For the text-containing cell, return its midpoint in [x, y] coordinate format. 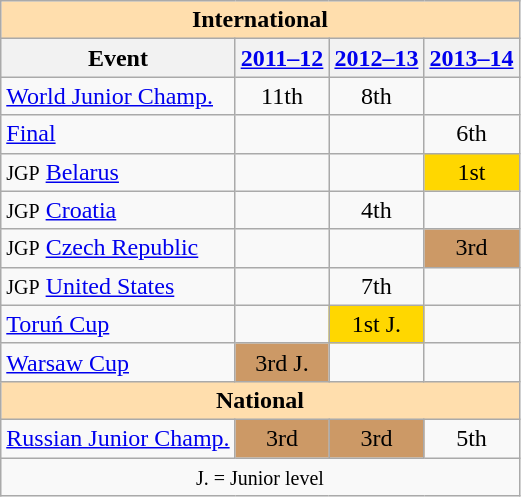
8th [376, 96]
6th [472, 134]
Warsaw Cup [118, 362]
J. = Junior level [260, 477]
National [260, 400]
2013–14 [472, 58]
11th [282, 96]
1st [472, 172]
JGP Czech Republic [118, 248]
JGP Belarus [118, 172]
Final [118, 134]
5th [472, 438]
JGP Croatia [118, 210]
International [260, 20]
3rd J. [282, 362]
2011–12 [282, 58]
4th [376, 210]
Russian Junior Champ. [118, 438]
Toruń Cup [118, 324]
7th [376, 286]
World Junior Champ. [118, 96]
2012–13 [376, 58]
1st J. [376, 324]
Event [118, 58]
JGP United States [118, 286]
